From the cell containing the given text, extract its center point as [X, Y] coordinate. 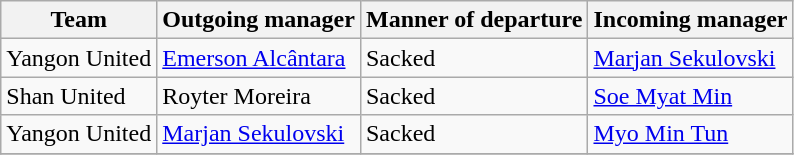
Outgoing manager [259, 20]
Royter Moreira [259, 96]
Team [79, 20]
Soe Myat Min [690, 96]
Incoming manager [690, 20]
Myo Min Tun [690, 134]
Emerson Alcântara [259, 58]
Shan United [79, 96]
Manner of departure [474, 20]
